Extract the [X, Y] coordinate from the center of the cell holding the provided text.  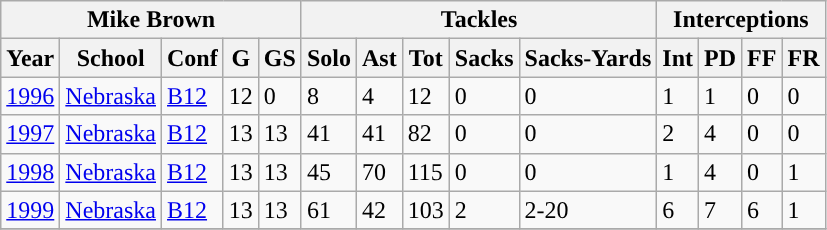
115 [426, 172]
45 [328, 172]
Year [30, 58]
FR [804, 58]
Interceptions [741, 20]
70 [379, 172]
PD [720, 58]
1996 [30, 96]
Tackles [478, 20]
7 [720, 210]
School [111, 58]
1997 [30, 134]
Int [678, 58]
FF [762, 58]
82 [426, 134]
GS [280, 58]
1999 [30, 210]
Sacks-Yards [588, 58]
Ast [379, 58]
Conf [193, 58]
Tot [426, 58]
Sacks [484, 58]
103 [426, 210]
1998 [30, 172]
Solo [328, 58]
61 [328, 210]
2-20 [588, 210]
Mike Brown [152, 20]
42 [379, 210]
8 [328, 96]
G [240, 58]
